Determine the (x, y) coordinate at the center of the cell enclosing the given text.  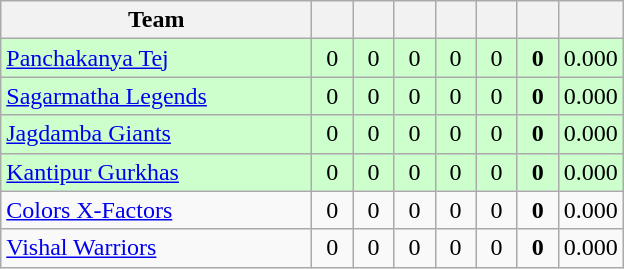
Colors X-Factors (156, 210)
Panchakanya Tej (156, 58)
Vishal Warriors (156, 248)
Sagarmatha Legends (156, 96)
Jagdamba Giants (156, 134)
Team (156, 20)
Kantipur Gurkhas (156, 172)
